Scan for the cell matching the given text and deliver its [x, y] coordinate at center. 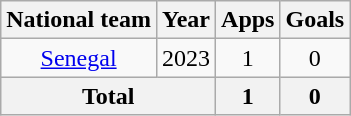
Apps [248, 20]
2023 [186, 58]
Goals [315, 20]
Year [186, 20]
Total [108, 96]
National team [79, 20]
Senegal [79, 58]
